For the text-containing cell, return its midpoint in (X, Y) coordinate format. 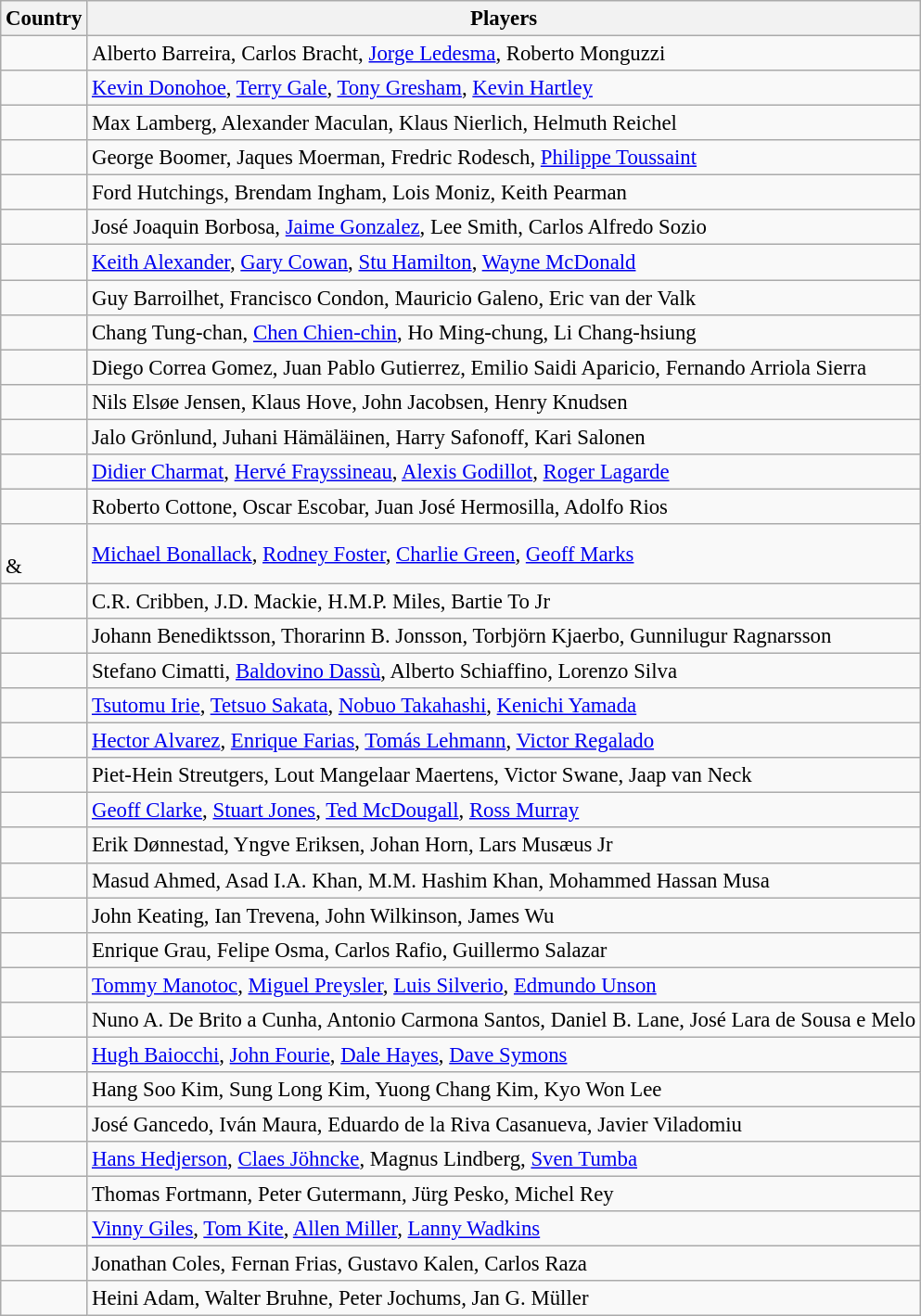
Jonathan Coles, Fernan Frias, Gustavo Kalen, Carlos Raza (505, 1264)
Tsutomu Irie, Tetsuo Sakata, Nobuo Takahashi, Kenichi Yamada (505, 706)
Diego Correa Gomez, Juan Pablo Gutierrez, Emilio Saidi Aparicio, Fernando Arriola Sierra (505, 367)
Hans Hedjerson, Claes Jöhncke, Magnus Lindberg, Sven Tumba (505, 1159)
Heini Adam, Walter Bruhne, Peter Jochums, Jan G. Müller (505, 1298)
Masud Ahmed, Asad I.A. Khan, M.M. Hashim Khan, Mohammed Hassan Musa (505, 880)
Vinny Giles, Tom Kite, Allen Miller, Lanny Wadkins (505, 1229)
Johann Benediktsson, Thorarinn B. Jonsson, Torbjörn Kjaerbo, Gunnilugur Ragnarsson (505, 636)
Thomas Fortmann, Peter Gutermann, Jürg Pesko, Michel Rey (505, 1195)
Chang Tung-chan, Chen Chien-chin, Ho Ming-chung, Li Chang-hsiung (505, 332)
Nils Elsøe Jensen, Klaus Hove, John Jacobsen, Henry Knudsen (505, 402)
Roberto Cottone, Oscar Escobar, Juan José Hermosilla, Adolfo Rios (505, 506)
John Keating, Ian Trevena, John Wilkinson, James Wu (505, 915)
Stefano Cimatti, Baldovino Dassù, Alberto Schiaffino, Lorenzo Silva (505, 671)
& (45, 555)
Enrique Grau, Felipe Osma, Carlos Rafio, Guillermo Salazar (505, 950)
Alberto Barreira, Carlos Bracht, Jorge Ledesma, Roberto Monguzzi (505, 54)
Piet-Hein Streutgers, Lout Mangelaar Maertens, Victor Swane, Jaap van Neck (505, 775)
Hugh Baiocchi, John Fourie, Dale Hayes, Dave Symons (505, 1054)
José Joaquin Borbosa, Jaime Gonzalez, Lee Smith, Carlos Alfredo Sozio (505, 227)
Guy Barroilhet, Francisco Condon, Mauricio Galeno, Eric van der Valk (505, 298)
Keith Alexander, Gary Cowan, Stu Hamilton, Wayne McDonald (505, 262)
Erik Dønnestad, Yngve Eriksen, Johan Horn, Lars Musæus Jr (505, 846)
C.R. Cribben, J.D. Mackie, H.M.P. Miles, Bartie To Jr (505, 601)
Michael Bonallack, Rodney Foster, Charlie Green, Geoff Marks (505, 555)
Max Lamberg, Alexander Maculan, Klaus Nierlich, Helmuth Reichel (505, 123)
Players (505, 19)
Nuno A. De Brito a Cunha, Antonio Carmona Santos, Daniel B. Lane, José Lara de Sousa e Melo (505, 1020)
Kevin Donohoe, Terry Gale, Tony Gresham, Kevin Hartley (505, 88)
George Boomer, Jaques Moerman, Fredric Rodesch, Philippe Toussaint (505, 158)
Geoff Clarke, Stuart Jones, Ted McDougall, Ross Murray (505, 811)
Hector Alvarez, Enrique Farias, Tomás Lehmann, Victor Regalado (505, 741)
Jalo Grönlund, Juhani Hämäläinen, Harry Safonoff, Kari Salonen (505, 437)
Ford Hutchings, Brendam Ingham, Lois Moniz, Keith Pearman (505, 193)
Hang Soo Kim, Sung Long Kim, Yuong Chang Kim, Kyo Won Lee (505, 1090)
Didier Charmat, Hervé Frayssineau, Alexis Godillot, Roger Lagarde (505, 472)
Tommy Manotoc, Miguel Preysler, Luis Silverio, Edmundo Unson (505, 985)
José Gancedo, Iván Maura, Eduardo de la Riva Casanueva, Javier Viladomiu (505, 1124)
Country (45, 19)
